Return [X, Y] of the center of cell containing provided text 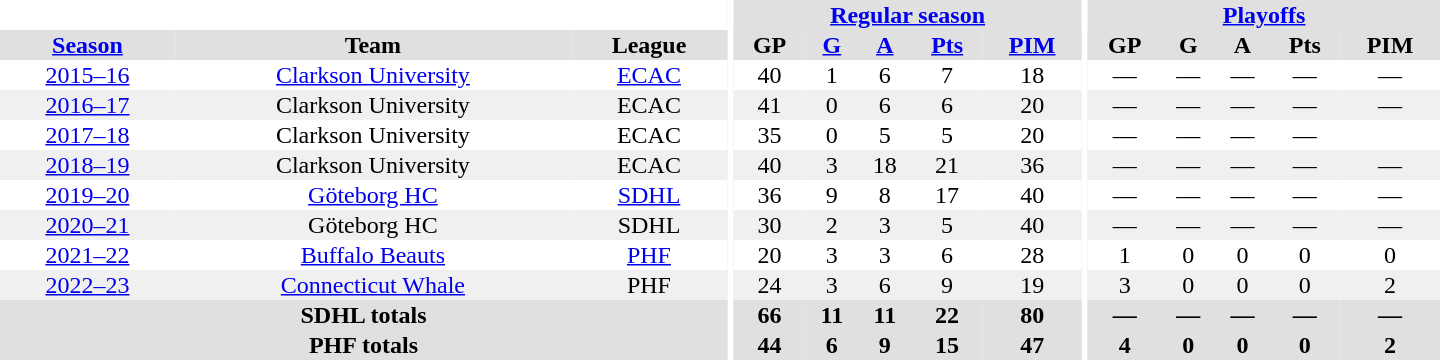
22 [947, 315]
7 [947, 75]
League [649, 45]
28 [1032, 255]
SDHL totals [364, 315]
Season [88, 45]
30 [770, 225]
35 [770, 135]
41 [770, 105]
2020–21 [88, 225]
Regular season [908, 15]
80 [1032, 315]
Connecticut Whale [373, 285]
2019–20 [88, 195]
8 [885, 195]
Team [373, 45]
44 [770, 345]
47 [1032, 345]
Buffalo Beauts [373, 255]
2017–18 [88, 135]
17 [947, 195]
2022–23 [88, 285]
4 [1124, 345]
2016–17 [88, 105]
66 [770, 315]
21 [947, 165]
15 [947, 345]
24 [770, 285]
19 [1032, 285]
2018–19 [88, 165]
2021–22 [88, 255]
PHF totals [364, 345]
Playoffs [1264, 15]
2015–16 [88, 75]
